Detect which cell encompasses the target text, then output its [X, Y] center coordinate. 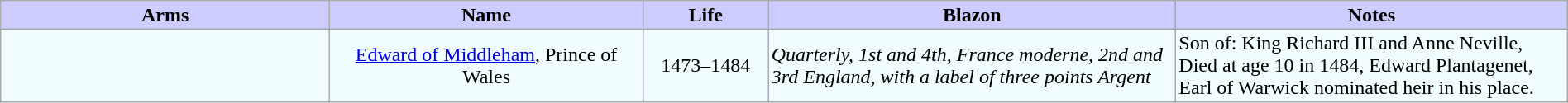
Notes [1372, 15]
Edward of Middleham, Prince of Wales [486, 65]
Life [705, 15]
Quarterly, 1st and 4th, France moderne, 2nd and 3rd England, with a label of three points Argent [973, 65]
Name [486, 15]
Son of: King Richard III and Anne Neville,Died at age 10 in 1484, Edward Plantagenet, Earl of Warwick nominated heir in his place. [1372, 65]
1473–1484 [705, 65]
Arms [165, 15]
Blazon [973, 15]
